For the text-containing cell, return its midpoint in [X, Y] coordinate format. 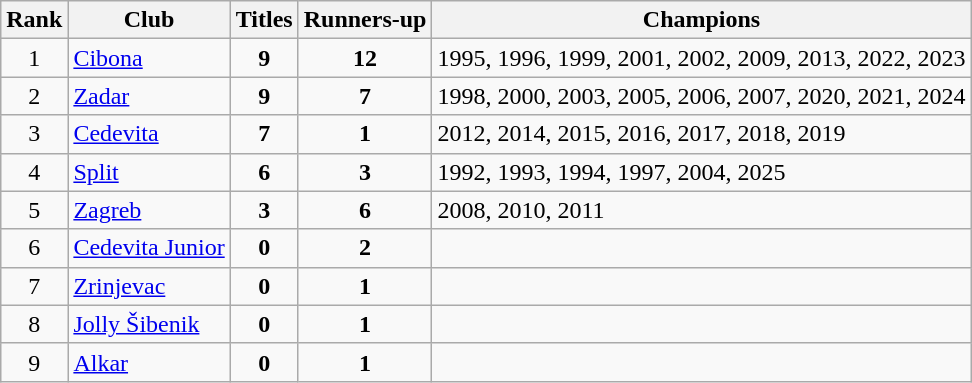
Zrinjevac [149, 286]
1995, 1996, 1999, 2001, 2002, 2009, 2013, 2022, 2023 [702, 58]
8 [34, 324]
Zagreb [149, 210]
2012, 2014, 2015, 2016, 2017, 2018, 2019 [702, 134]
Split [149, 172]
Club [149, 20]
5 [34, 210]
Alkar [149, 362]
Jolly Šibenik [149, 324]
Rank [34, 20]
Champions [702, 20]
Cibona [149, 58]
Runners-up [365, 20]
Cedevita [149, 134]
1998, 2000, 2003, 2005, 2006, 2007, 2020, 2021, 2024 [702, 96]
Zadar [149, 96]
2008, 2010, 2011 [702, 210]
Titles [264, 20]
Cedevita Junior [149, 248]
1992, 1993, 1994, 1997, 2004, 2025 [702, 172]
4 [34, 172]
12 [365, 58]
